Identify which cell holds the provided text, then report its (X, Y) central coordinate. 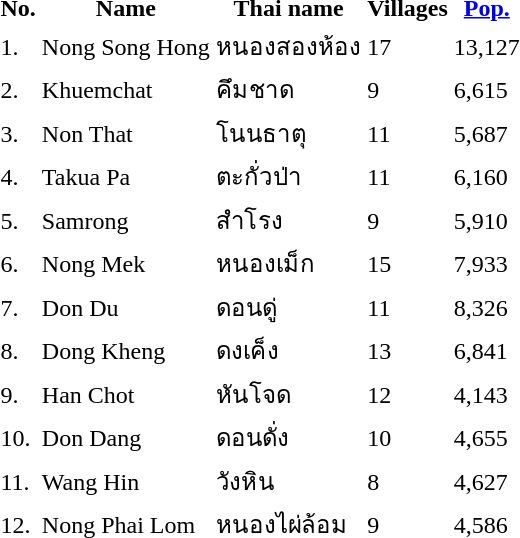
หันโจด (288, 394)
Non That (126, 133)
Don Dang (126, 438)
Samrong (126, 220)
คึมชาด (288, 90)
หนองสองห้อง (288, 46)
Takua Pa (126, 176)
12 (408, 394)
โนนธาตุ (288, 133)
10 (408, 438)
Han Chot (126, 394)
15 (408, 264)
Nong Song Hong (126, 46)
ดอนดู่ (288, 307)
ดอนดั่ง (288, 438)
Don Du (126, 307)
Nong Mek (126, 264)
สำโรง (288, 220)
Khuemchat (126, 90)
Wang Hin (126, 481)
หนองเม็ก (288, 264)
Dong Kheng (126, 350)
ตะกั่วป่า (288, 176)
ดงเค็ง (288, 350)
วังหิน (288, 481)
13 (408, 350)
17 (408, 46)
8 (408, 481)
